Detect which cell encompasses the target text, then output its (X, Y) center coordinate. 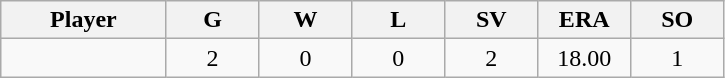
SV (492, 20)
G (212, 20)
Player (84, 20)
ERA (584, 20)
18.00 (584, 58)
1 (678, 58)
L (398, 20)
W (306, 20)
SO (678, 20)
